Search for the cell housing the specified text and yield its [x, y] center coordinate. 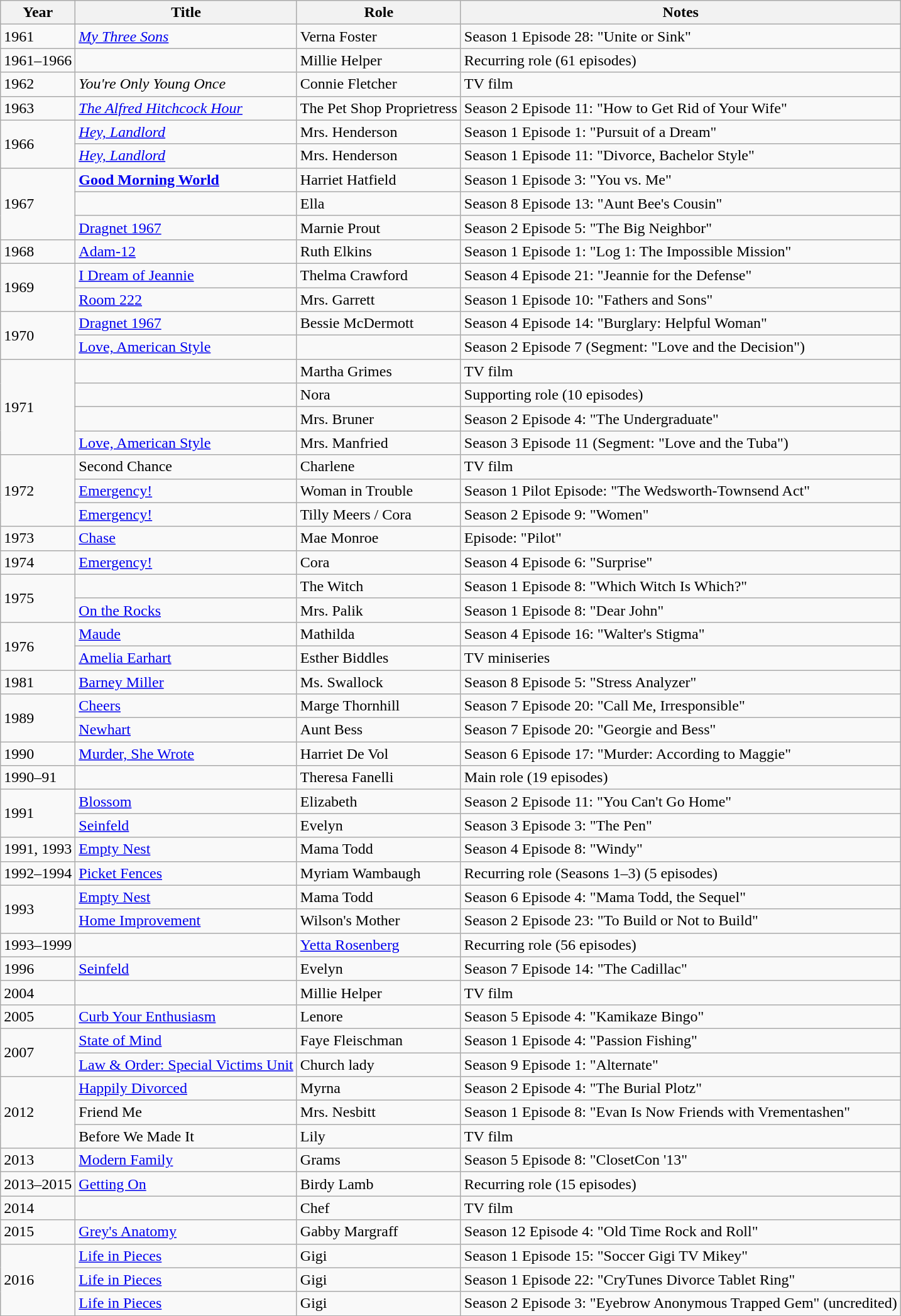
1972 [38, 491]
Ruth Elkins [378, 251]
Role [378, 13]
Getting On [186, 1184]
Season 4 Episode 14: "Burglary: Helpful Woman" [680, 324]
1991, 1993 [38, 849]
Season 1 Episode 8: "Which Witch Is Which?" [680, 586]
Harriet De Vol [378, 754]
1973 [38, 538]
Church lady [378, 1065]
1974 [38, 562]
My Three Sons [186, 36]
Season 1 Episode 8: "Dear John" [680, 610]
Season 4 Episode 16: "Walter's Stigma" [680, 634]
Faye Fleischman [378, 1040]
1961 [38, 36]
Season 2 Episode 23: "To Build or Not to Build" [680, 921]
Season 1 Episode 1: "Log 1: The Impossible Mission" [680, 251]
Season 6 Episode 17: "Murder: According to Maggie" [680, 754]
1991 [38, 813]
1963 [38, 108]
Picket Fences [186, 873]
Season 1 Episode 3: "You vs. Me" [680, 180]
Marge Thornhill [378, 706]
Harriet Hatfield [378, 180]
Mrs. Manfried [378, 443]
Season 2 Episode 4: "The Burial Plotz" [680, 1089]
Season 7 Episode 14: "The Cadillac" [680, 969]
Ms. Swallock [378, 682]
1996 [38, 969]
Mrs. Nesbitt [378, 1112]
Nora [378, 395]
Myriam Wambaugh [378, 873]
Modern Family [186, 1160]
Adam-12 [186, 251]
Season 6 Episode 4: "Mama Todd, the Sequel" [680, 897]
Season 5 Episode 4: "Kamikaze Bingo" [680, 1016]
Happily Divorced [186, 1089]
1993–1999 [38, 945]
Lenore [378, 1016]
Mrs. Garrett [378, 300]
Chef [378, 1208]
1976 [38, 646]
1970 [38, 335]
Elizabeth [378, 802]
Season 1 Episode 11: "Divorce, Bachelor Style" [680, 156]
Charlene [378, 467]
Title [186, 13]
Season 5 Episode 8: "ClosetCon '13" [680, 1160]
1966 [38, 144]
Blossom [186, 802]
Curb Your Enthusiasm [186, 1016]
Lily [378, 1136]
State of Mind [186, 1040]
Gabby Margraff [378, 1232]
Before We Made It [186, 1136]
Aunt Bess [378, 730]
Mathilda [378, 634]
Season 2 Episode 3: "Eyebrow Anonymous Trapped Gem" (uncredited) [680, 1303]
2007 [38, 1052]
Season 12 Episode 4: "Old Time Rock and Roll" [680, 1232]
1993 [38, 909]
1961–1966 [38, 60]
Season 3 Episode 11 (Segment: "Love and the Tuba") [680, 443]
1971 [38, 407]
Grams [378, 1160]
Season 2 Episode 11: "You Can't Go Home" [680, 802]
Verna Foster [378, 36]
Main role (19 episodes) [680, 778]
Recurring role (Seasons 1–3) (5 episodes) [680, 873]
2013 [38, 1160]
Season 2 Episode 11: "How to Get Rid of Your Wife" [680, 108]
Season 7 Episode 20: "Call Me, Irresponsible" [680, 706]
Season 1 Episode 28: "Unite or Sink" [680, 36]
Season 2 Episode 9: "Women" [680, 514]
Season 4 Episode 8: "Windy" [680, 849]
The Pet Shop Proprietress [378, 108]
Recurring role (56 episodes) [680, 945]
Season 4 Episode 21: "Jeannie for the Defense" [680, 275]
Maude [186, 634]
Ella [378, 204]
Season 7 Episode 20: "Georgie and Bess" [680, 730]
Recurring role (61 episodes) [680, 60]
The Alfred Hitchcock Hour [186, 108]
Chase [186, 538]
Theresa Fanelli [378, 778]
1967 [38, 204]
Amelia Earhart [186, 658]
Connie Fletcher [378, 84]
1975 [38, 598]
Good Morning World [186, 180]
Woman in Trouble [378, 491]
Thelma Crawford [378, 275]
Marnie Prout [378, 227]
Season 8 Episode 5: "Stress Analyzer" [680, 682]
Year [38, 13]
Home Improvement [186, 921]
1969 [38, 287]
Season 1 Episode 22: "CryTunes Divorce Tablet Ring" [680, 1280]
Yetta Rosenberg [378, 945]
Season 2 Episode 5: "The Big Neighbor" [680, 227]
Martha Grimes [378, 371]
Episode: "Pilot" [680, 538]
1990–91 [38, 778]
Bessie McDermott [378, 324]
Season 1 Episode 4: "Passion Fishing" [680, 1040]
Newhart [186, 730]
Second Chance [186, 467]
Cora [378, 562]
Season 3 Episode 3: "The Pen" [680, 825]
1981 [38, 682]
Mae Monroe [378, 538]
Notes [680, 13]
1989 [38, 718]
You're Only Young Once [186, 84]
Myrna [378, 1089]
Season 1 Episode 1: "Pursuit of a Dream" [680, 132]
Supporting role (10 episodes) [680, 395]
1990 [38, 754]
Cheers [186, 706]
Friend Me [186, 1112]
Murder, She Wrote [186, 754]
Grey's Anatomy [186, 1232]
Season 1 Episode 15: "Soccer Gigi TV Mikey" [680, 1256]
Room 222 [186, 300]
Season 2 Episode 7 (Segment: "Love and the Decision") [680, 347]
Tilly Meers / Cora [378, 514]
On the Rocks [186, 610]
1962 [38, 84]
Season 9 Episode 1: "Alternate" [680, 1065]
Season 1 Episode 8: "Evan Is Now Friends with Vrementashen" [680, 1112]
2004 [38, 992]
2013–2015 [38, 1184]
2015 [38, 1232]
2016 [38, 1280]
2012 [38, 1112]
Season 2 Episode 4: "The Undergraduate" [680, 419]
Law & Order: Special Victims Unit [186, 1065]
1992–1994 [38, 873]
2014 [38, 1208]
Mrs. Bruner [378, 419]
Mrs. Palik [378, 610]
Birdy Lamb [378, 1184]
Barney Miller [186, 682]
Season 8 Episode 13: "Aunt Bee's Cousin" [680, 204]
Recurring role (15 episodes) [680, 1184]
Season 4 Episode 6: "Surprise" [680, 562]
Wilson's Mother [378, 921]
I Dream of Jeannie [186, 275]
Season 1 Episode 10: "Fathers and Sons" [680, 300]
2005 [38, 1016]
TV miniseries [680, 658]
Season 1 Pilot Episode: "The Wedsworth-Townsend Act" [680, 491]
The Witch [378, 586]
1968 [38, 251]
Esther Biddles [378, 658]
